Search for the cell housing the specified text and yield its (X, Y) center coordinate. 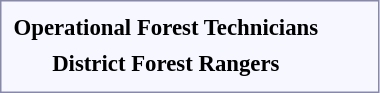
District Forest Rangers (166, 63)
Operational Forest Technicians (166, 27)
